Identify which cell holds the provided text, then report its (x, y) central coordinate. 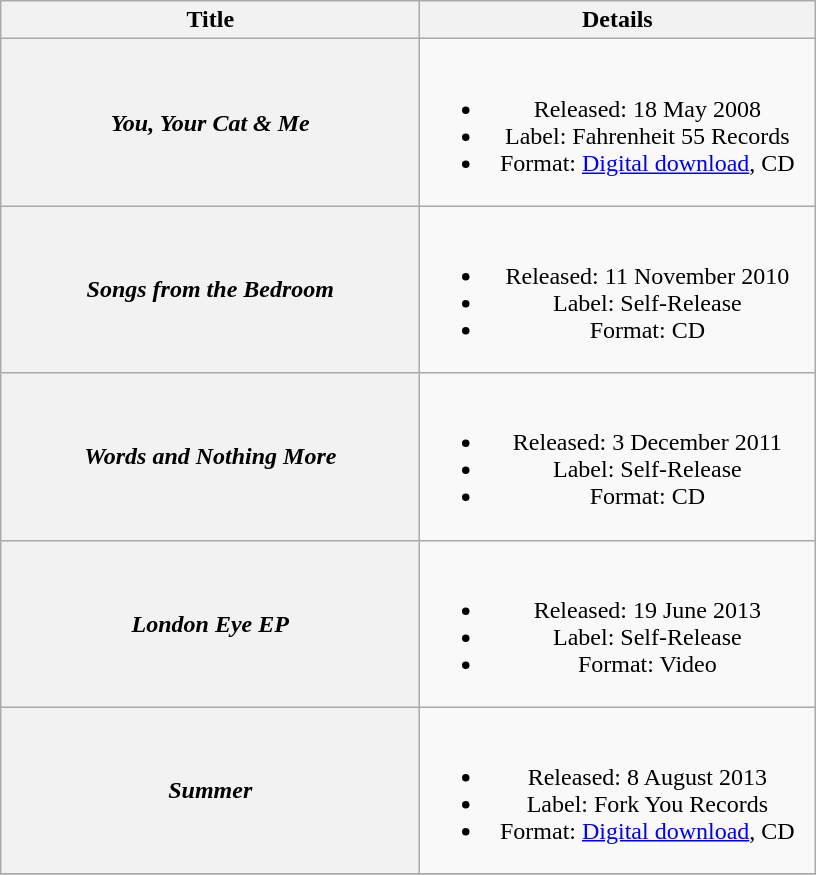
You, Your Cat & Me (210, 122)
Summer (210, 790)
Songs from the Bedroom (210, 290)
Title (210, 20)
Details (618, 20)
Released: 8 August 2013Label: Fork You RecordsFormat: Digital download, CD (618, 790)
Released: 11 November 2010Label: Self-ReleaseFormat: CD (618, 290)
Released: 3 December 2011Label: Self-ReleaseFormat: CD (618, 456)
Released: 18 May 2008Label: Fahrenheit 55 RecordsFormat: Digital download, CD (618, 122)
Words and Nothing More (210, 456)
Released: 19 June 2013Label: Self-ReleaseFormat: Video (618, 624)
London Eye EP (210, 624)
